Output the (x, y) coordinate of the center of the cell containing the given text.  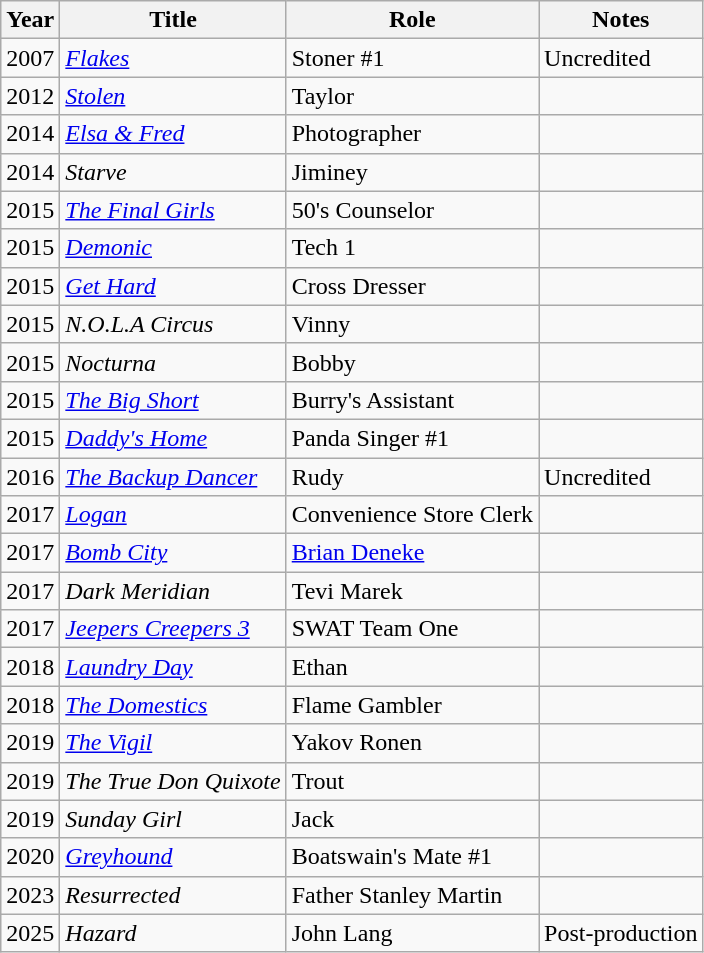
The Backup Dancer (173, 477)
Demonic (173, 248)
Trout (412, 781)
Vinny (412, 324)
2007 (30, 58)
Hazard (173, 933)
Panda Singer #1 (412, 438)
Sunday Girl (173, 819)
Elsa & Fred (173, 134)
Stoner #1 (412, 58)
Boatswain's Mate #1 (412, 857)
Burry's Assistant (412, 400)
The Final Girls (173, 210)
Tech 1 (412, 248)
Starve (173, 172)
Father Stanley Martin (412, 895)
Bobby (412, 362)
Jiminey (412, 172)
Flakes (173, 58)
Daddy's Home (173, 438)
Role (412, 20)
Rudy (412, 477)
Yakov Ronen (412, 743)
Bomb City (173, 553)
John Lang (412, 933)
Convenience Store Clerk (412, 515)
Notes (621, 20)
The True Don Quixote (173, 781)
2023 (30, 895)
Post-production (621, 933)
Year (30, 20)
Nocturna (173, 362)
Dark Meridian (173, 591)
Laundry Day (173, 667)
2020 (30, 857)
Ethan (412, 667)
2016 (30, 477)
Flame Gambler (412, 705)
SWAT Team One (412, 629)
Cross Dresser (412, 286)
Tevi Marek (412, 591)
Logan (173, 515)
Taylor (412, 96)
Photographer (412, 134)
Resurrected (173, 895)
N.O.L.A Circus (173, 324)
Greyhound (173, 857)
The Vigil (173, 743)
Get Hard (173, 286)
Brian Deneke (412, 553)
2012 (30, 96)
Title (173, 20)
2025 (30, 933)
Stolen (173, 96)
The Domestics (173, 705)
50's Counselor (412, 210)
Jack (412, 819)
The Big Short (173, 400)
Jeepers Creepers 3 (173, 629)
